Capture the cell that displays the provided text and extract its (x, y) central coordinate. 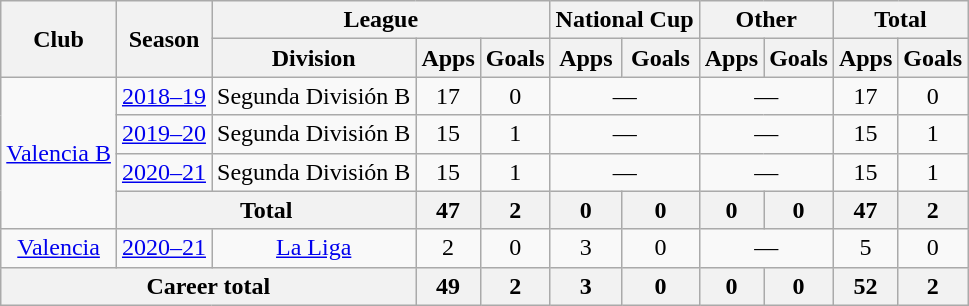
52 (865, 286)
Career total (208, 286)
49 (448, 286)
2019–20 (164, 134)
Valencia (59, 248)
League (382, 20)
Other (766, 20)
Season (164, 39)
2018–19 (164, 96)
La Liga (314, 248)
National Cup (624, 20)
Division (314, 58)
Club (59, 39)
Valencia B (59, 153)
5 (865, 248)
